Find where the given text appears and provide that cell's center as [x, y] coordinate. 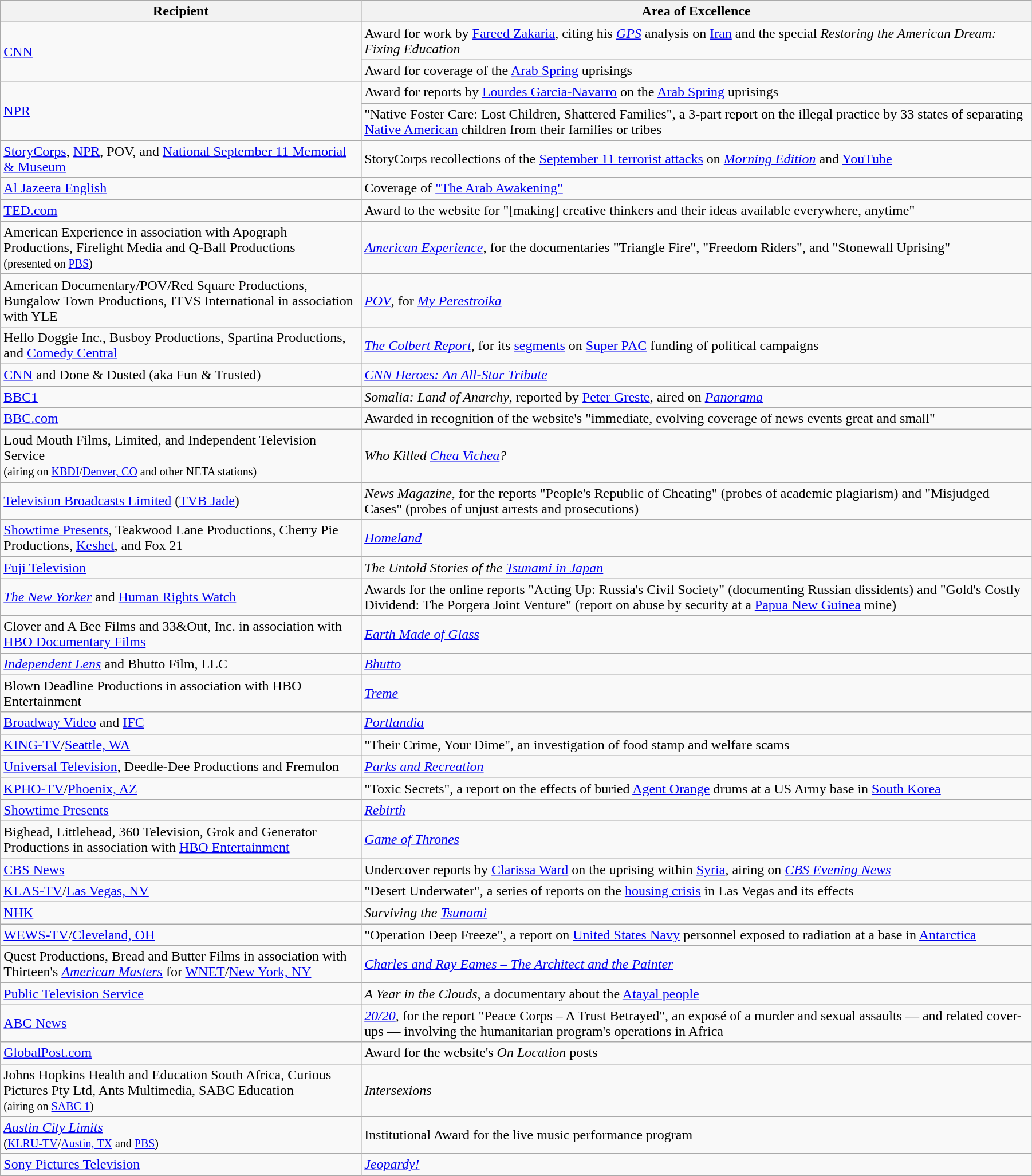
Public Television Service [181, 994]
"Their Crime, Your Dime", an investigation of food stamp and welfare scams [696, 745]
Game of Thrones [696, 840]
Portlandia [696, 723]
Independent Lens and Bhutto Film, LLC [181, 664]
CNN and Done & Dusted (aka Fun & Trusted) [181, 375]
The Colbert Report, for its segments on Super PAC funding of political campaigns [696, 345]
Surviving the Tsunami [696, 913]
NPR [181, 111]
Hello Doggie Inc., Busboy Productions, Spartina Productions, and Comedy Central [181, 345]
The New Yorker and Human Rights Watch [181, 597]
Intersexions [696, 1090]
American Documentary/POV/Red Square Productions, Bungalow Town Productions, ITVS International in association with YLE [181, 300]
Showtime Presents, Teakwood Lane Productions, Cherry Pie Productions, Keshet, and Fox 21 [181, 538]
Sony Pictures Television [181, 1165]
Award for the website's On Location posts [696, 1053]
Earth Made of Glass [696, 635]
Award for work by Fareed Zakaria, citing his GPS analysis on Iran and the special Restoring the American Dream: Fixing Education [696, 41]
POV, for My Perestroika [696, 300]
Who Killed Chea Vichea? [696, 456]
StoryCorps recollections of the September 11 terrorist attacks on Morning Edition and YouTube [696, 159]
Blown Deadline Productions in association with HBO Entertainment [181, 693]
Treme [696, 693]
Rebirth [696, 810]
Clover and A Bee Films and 33&Out, Inc. in association with HBO Documentary Films [181, 635]
Awarded in recognition of the website's "immediate, evolving coverage of news events great and small" [696, 419]
Bhutto [696, 664]
ABC News [181, 1023]
American Experience in association with Apograph Productions, Firelight Media and Q-Ball Productions(presented on PBS) [181, 247]
KPHO-TV/Phoenix, AZ [181, 788]
Showtime Presents [181, 810]
BBC1 [181, 397]
GlobalPost.com [181, 1053]
Institutional Award for the live music performance program [696, 1135]
Charles and Ray Eames – The Architect and the Painter [696, 965]
Loud Mouth Films, Limited, and Independent Television Service(airing on KBDI/Denver, CO and other NETA stations) [181, 456]
Johns Hopkins Health and Education South Africa, Curious Pictures Pty Ltd, Ants Multimedia, SABC Education(airing on SABC 1) [181, 1090]
Jeopardy! [696, 1165]
A Year in the Clouds, a documentary about the Atayal people [696, 994]
Award to the website for "[making] creative thinkers and their ideas available everywhere, anytime" [696, 210]
WEWS-TV/Cleveland, OH [181, 935]
"Operation Deep Freeze", a report on United States Navy personnel exposed to radiation at a base in Antarctica [696, 935]
The Untold Stories of the Tsunami in Japan [696, 568]
"Toxic Secrets", a report on the effects of buried Agent Orange drums at a US Army base in South Korea [696, 788]
Fuji Television [181, 568]
TED.com [181, 210]
Coverage of "The Arab Awakening" [696, 188]
Austin City Limits(KLRU-TV/Austin, TX and PBS) [181, 1135]
"Desert Underwater", a series of reports on the housing crisis in Las Vegas and its effects [696, 891]
Universal Television, Deedle-Dee Productions and Fremulon [181, 766]
Broadway Video and IFC [181, 723]
Al Jazeera English [181, 188]
Parks and Recreation [696, 766]
Area of Excellence [696, 11]
Award for coverage of the Arab Spring uprisings [696, 70]
Award for reports by Lourdes Garcia-Navarro on the Arab Spring uprisings [696, 92]
American Experience, for the documentaries "Triangle Fire", "Freedom Riders", and "Stonewall Uprising" [696, 247]
Television Broadcasts Limited (TVB Jade) [181, 501]
KLAS-TV/Las Vegas, NV [181, 891]
CBS News [181, 869]
Bighead, Littlehead, 360 Television, Grok and Generator Productions in association with HBO Entertainment [181, 840]
CNN Heroes: An All-Star Tribute [696, 375]
Quest Productions, Bread and Butter Films in association with Thirteen's American Masters for WNET/New York, NY [181, 965]
Undercover reports by Clarissa Ward on the uprising within Syria, airing on CBS Evening News [696, 869]
Recipient [181, 11]
StoryCorps, NPR, POV, and National September 11 Memorial & Museum [181, 159]
Somalia: Land of Anarchy, reported by Peter Greste, aired on Panorama [696, 397]
Homeland [696, 538]
NHK [181, 913]
KING-TV/Seattle, WA [181, 745]
CNN [181, 52]
BBC.com [181, 419]
